Locate the cell with the specified text and output its [X, Y] center coordinate. 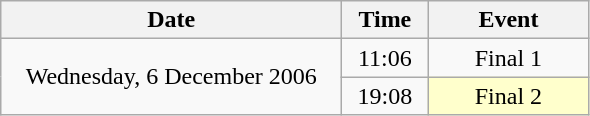
19:08 [385, 96]
11:06 [385, 58]
Final 1 [508, 58]
Event [508, 20]
Time [385, 20]
Final 2 [508, 96]
Wednesday, 6 December 2006 [172, 77]
Date [172, 20]
